Identify which cell holds the provided text, then report its (x, y) central coordinate. 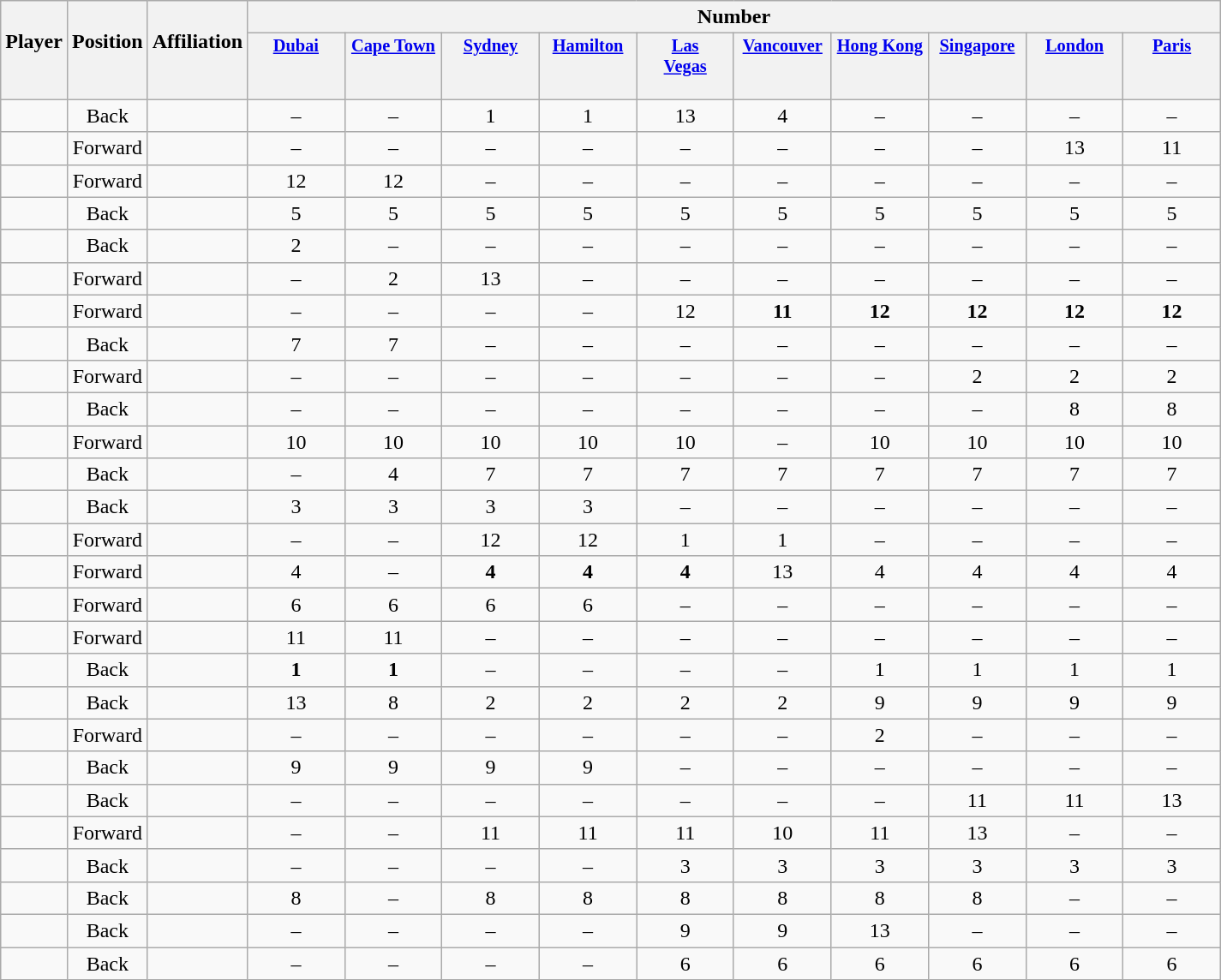
Singapore (978, 57)
Player (34, 41)
Affiliation (197, 41)
Hong Kong (880, 57)
Number (734, 17)
Hamilton (588, 57)
LasVegas (685, 57)
Cape Town (393, 57)
Paris (1172, 57)
Sydney (491, 57)
Vancouver (782, 57)
Dubai (296, 57)
London (1074, 57)
Position (107, 41)
